Pinpoint the cell where the given text exists, returning its [x, y] midpoint coordinate. 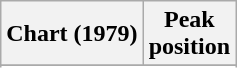
Chart (1979) [72, 34]
Peakposition [189, 34]
